Locate the cell with the specified text and output its [X, Y] center coordinate. 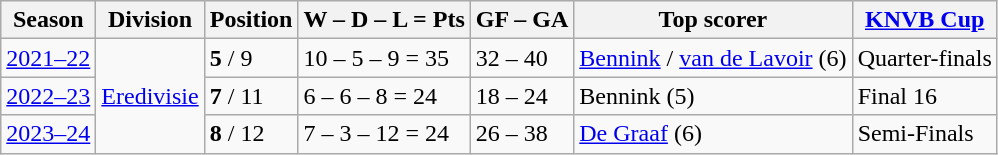
8 / 12 [251, 134]
Quarter-finals [924, 58]
Bennink / van de Lavoir (6) [713, 58]
Final 16 [924, 96]
6 – 6 – 8 = 24 [384, 96]
7 / 11 [251, 96]
Position [251, 20]
5 / 9 [251, 58]
Division [150, 20]
10 – 5 – 9 = 35 [384, 58]
Season [48, 20]
Eredivisie [150, 96]
18 – 24 [522, 96]
GF – GA [522, 20]
Top scorer [713, 20]
2022–23 [48, 96]
Bennink (5) [713, 96]
Semi-Finals [924, 134]
2021–22 [48, 58]
KNVB Cup [924, 20]
2023–24 [48, 134]
7 – 3 – 12 = 24 [384, 134]
De Graaf (6) [713, 134]
W – D – L = Pts [384, 20]
32 – 40 [522, 58]
26 – 38 [522, 134]
